Extract the (X, Y) coordinate from the center of the cell holding the provided text.  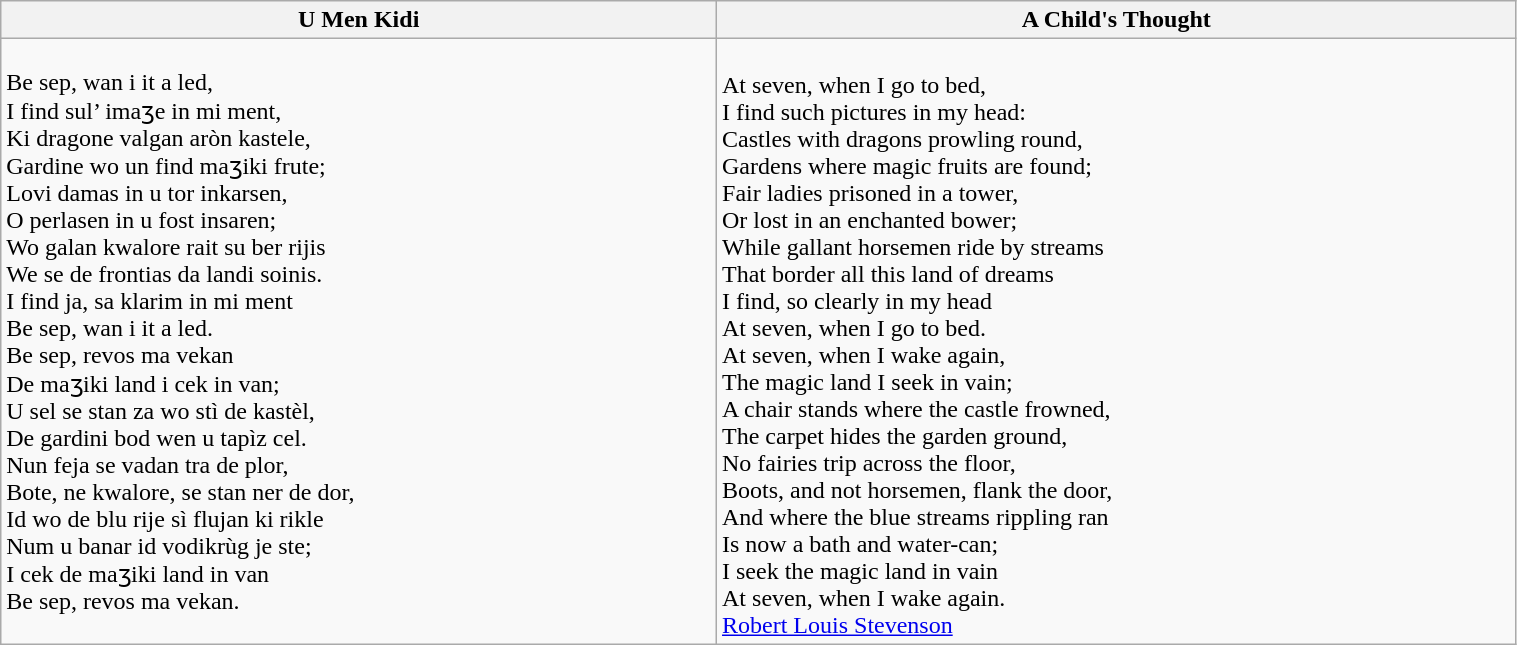
A Child's Thought (1117, 20)
U Men Kidi (359, 20)
